For the text-containing cell, return its midpoint in (x, y) coordinate format. 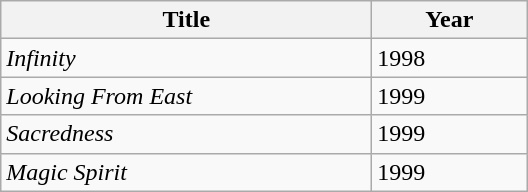
Year (450, 20)
Title (186, 20)
1998 (450, 58)
Infinity (186, 58)
Magic Spirit (186, 172)
Looking From East (186, 96)
Sacredness (186, 134)
